Output the (x, y) coordinate of the center of the cell containing the given text.  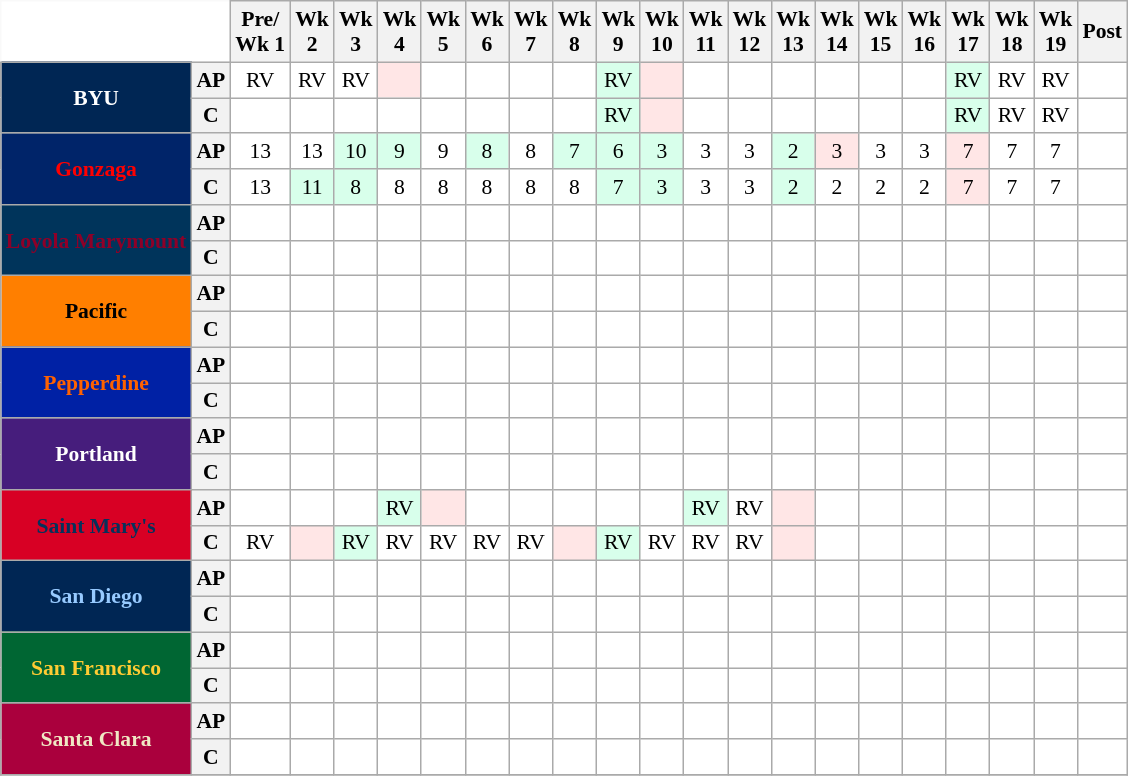
Wk4 (400, 32)
Wk10 (662, 32)
Wk12 (750, 32)
11 (312, 187)
Wk2 (312, 32)
Pepperdine (96, 382)
6 (618, 152)
Wk13 (793, 32)
Wk3 (356, 32)
San Diego (96, 596)
Wk16 (924, 32)
Wk9 (618, 32)
Gonzaga (96, 170)
Wk7 (531, 32)
Portland (96, 454)
Wk6 (487, 32)
Wk17 (968, 32)
10 (356, 152)
Wk15 (881, 32)
Wk8 (575, 32)
Wk14 (837, 32)
Pacific (96, 312)
Wk19 (1056, 32)
Wk18 (1012, 32)
Post (1102, 32)
Santa Clara (96, 740)
Wk11 (706, 32)
San Francisco (96, 668)
Loyola Marymount (96, 240)
BYU (96, 98)
Saint Mary's (96, 526)
Wk5 (443, 32)
Pre/Wk 1 (260, 32)
